Pinpoint the cell where the given text exists, returning its [x, y] midpoint coordinate. 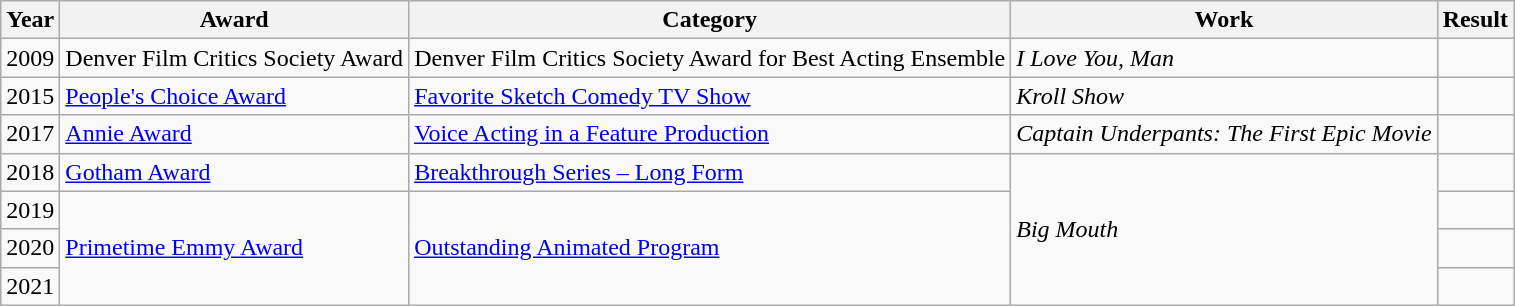
Breakthrough Series – Long Form [710, 172]
Denver Film Critics Society Award for Best Acting Ensemble [710, 58]
Result [1475, 20]
2017 [30, 134]
2009 [30, 58]
Year [30, 20]
2021 [30, 286]
Annie Award [234, 134]
Favorite Sketch Comedy TV Show [710, 96]
2019 [30, 210]
Primetime Emmy Award [234, 248]
2020 [30, 248]
Voice Acting in a Feature Production [710, 134]
2015 [30, 96]
Big Mouth [1224, 229]
Work [1224, 20]
I Love You, Man [1224, 58]
Gotham Award [234, 172]
2018 [30, 172]
People's Choice Award [234, 96]
Outstanding Animated Program [710, 248]
Denver Film Critics Society Award [234, 58]
Captain Underpants: The First Epic Movie [1224, 134]
Category [710, 20]
Kroll Show [1224, 96]
Award [234, 20]
